Extract the (X, Y) coordinate from the center of the cell holding the provided text.  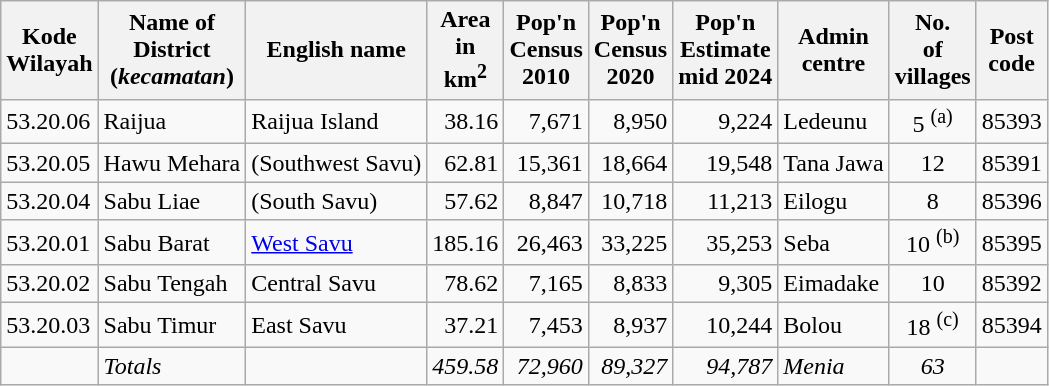
Seba (834, 242)
Hawu Mehara (172, 163)
Pop'nEstimatemid 2024 (726, 50)
8 (932, 201)
8,833 (630, 284)
12 (932, 163)
Pop'nCensus2020 (630, 50)
(South Savu) (336, 201)
9,305 (726, 284)
7,671 (546, 122)
East Savu (336, 326)
Bolou (834, 326)
85395 (1012, 242)
Tana Jawa (834, 163)
7,165 (546, 284)
94,787 (726, 366)
8,937 (630, 326)
Area in km2 (466, 50)
53.20.05 (50, 163)
English name (336, 50)
26,463 (546, 242)
Sabu Timur (172, 326)
53.20.01 (50, 242)
53.20.02 (50, 284)
10 (932, 284)
85393 (1012, 122)
Eilogu (834, 201)
5 (a) (932, 122)
89,327 (630, 366)
185.16 (466, 242)
57.62 (466, 201)
Name ofDistrict(kecamatan) (172, 50)
Menia (834, 366)
53.20.03 (50, 326)
Admin centre (834, 50)
33,225 (630, 242)
85391 (1012, 163)
10,244 (726, 326)
11,213 (726, 201)
(Southwest Savu) (336, 163)
Raijua (172, 122)
18,664 (630, 163)
Eimadake (834, 284)
8,950 (630, 122)
West Savu (336, 242)
19,548 (726, 163)
Totals (172, 366)
No. ofvillages (932, 50)
85396 (1012, 201)
Sabu Barat (172, 242)
85394 (1012, 326)
9,224 (726, 122)
Kode Wilayah (50, 50)
Sabu Tengah (172, 284)
18 (c) (932, 326)
62.81 (466, 163)
85392 (1012, 284)
Central Savu (336, 284)
Postcode (1012, 50)
Raijua Island (336, 122)
38.16 (466, 122)
78.62 (466, 284)
10,718 (630, 201)
63 (932, 366)
7,453 (546, 326)
459.58 (466, 366)
15,361 (546, 163)
8,847 (546, 201)
Sabu Liae (172, 201)
Pop'nCensus2010 (546, 50)
35,253 (726, 242)
10 (b) (932, 242)
37.21 (466, 326)
72,960 (546, 366)
53.20.06 (50, 122)
Ledeunu (834, 122)
53.20.04 (50, 201)
